Return (X, Y) of the center of cell containing provided text 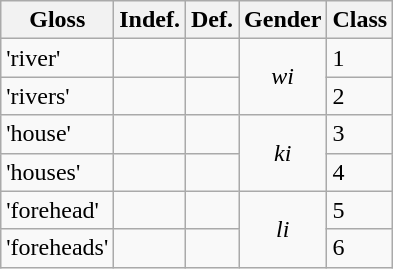
ki (283, 153)
'foreheads' (58, 248)
6 (360, 248)
Class (360, 20)
Indef. (150, 20)
Gender (283, 20)
'forehead' (58, 210)
Gloss (58, 20)
wi (283, 77)
'rivers' (58, 96)
1 (360, 58)
'river' (58, 58)
li (283, 229)
5 (360, 210)
'house' (58, 134)
Def. (212, 20)
3 (360, 134)
4 (360, 172)
'houses' (58, 172)
2 (360, 96)
